Output the [X, Y] coordinate of the center of the cell containing the given text.  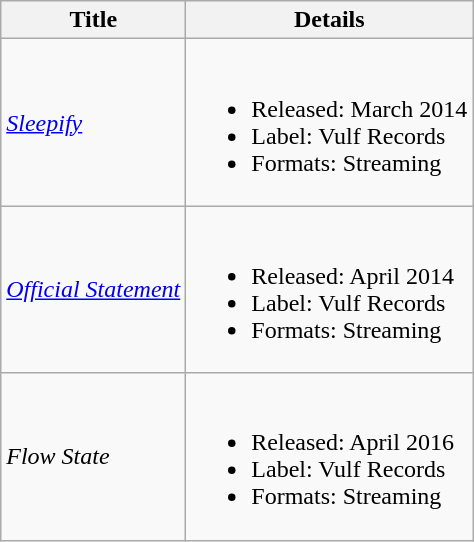
Details [330, 20]
Released: April 2014Label: Vulf RecordsFormats: Streaming [330, 290]
Released: April 2016Label: Vulf RecordsFormats: Streaming [330, 456]
Official Statement [94, 290]
Released: March 2014Label: Vulf RecordsFormats: Streaming [330, 122]
Title [94, 20]
Sleepify [94, 122]
Flow State [94, 456]
